Return the (x, y) coordinate for the center point of the cell that contains the specified text.  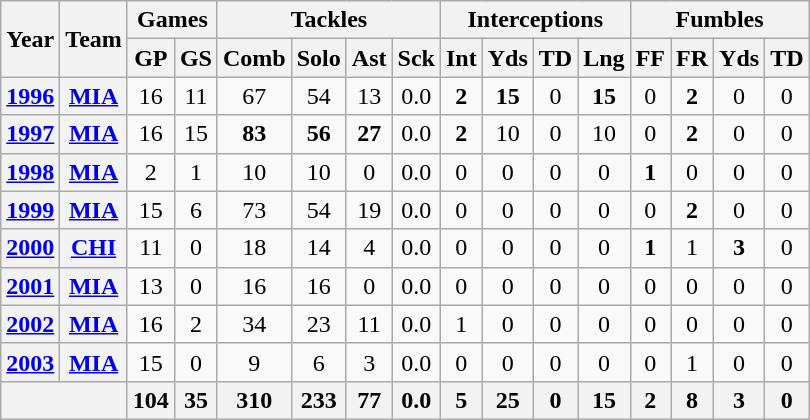
Year (30, 39)
104 (150, 400)
2002 (30, 324)
Tackles (328, 20)
Sck (416, 58)
233 (318, 400)
18 (254, 248)
9 (254, 362)
GS (196, 58)
1999 (30, 210)
2000 (30, 248)
Solo (318, 58)
8 (692, 400)
Int (461, 58)
Interceptions (535, 20)
310 (254, 400)
Comb (254, 58)
5 (461, 400)
Fumbles (720, 20)
GP (150, 58)
23 (318, 324)
1996 (30, 96)
14 (318, 248)
4 (369, 248)
2001 (30, 286)
73 (254, 210)
25 (508, 400)
Team (94, 39)
CHI (94, 248)
19 (369, 210)
67 (254, 96)
2003 (30, 362)
FR (692, 58)
56 (318, 134)
35 (196, 400)
77 (369, 400)
Ast (369, 58)
Lng (604, 58)
Games (172, 20)
1997 (30, 134)
34 (254, 324)
FF (650, 58)
27 (369, 134)
83 (254, 134)
1998 (30, 172)
